Locate the cell with the specified text and output its [x, y] center coordinate. 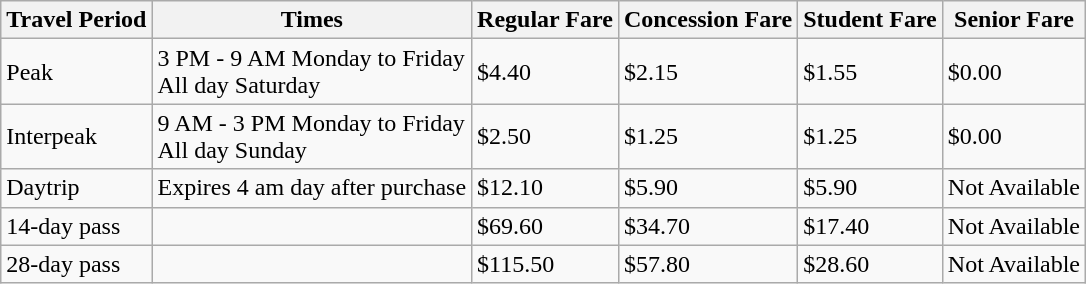
$12.10 [546, 188]
Concession Fare [708, 20]
$34.70 [708, 226]
$28.60 [870, 264]
$57.80 [708, 264]
$2.50 [546, 136]
3 PM - 9 AM Monday to FridayAll day Saturday [312, 72]
Times [312, 20]
Peak [76, 72]
Interpeak [76, 136]
14-day pass [76, 226]
$115.50 [546, 264]
$2.15 [708, 72]
28-day pass [76, 264]
$69.60 [546, 226]
Student Fare [870, 20]
$17.40 [870, 226]
Regular Fare [546, 20]
$4.40 [546, 72]
9 AM - 3 PM Monday to FridayAll day Sunday [312, 136]
Travel Period [76, 20]
Senior Fare [1014, 20]
Daytrip [76, 188]
Expires 4 am day after purchase [312, 188]
$1.55 [870, 72]
